Scan for the cell matching the given text and deliver its [x, y] coordinate at center. 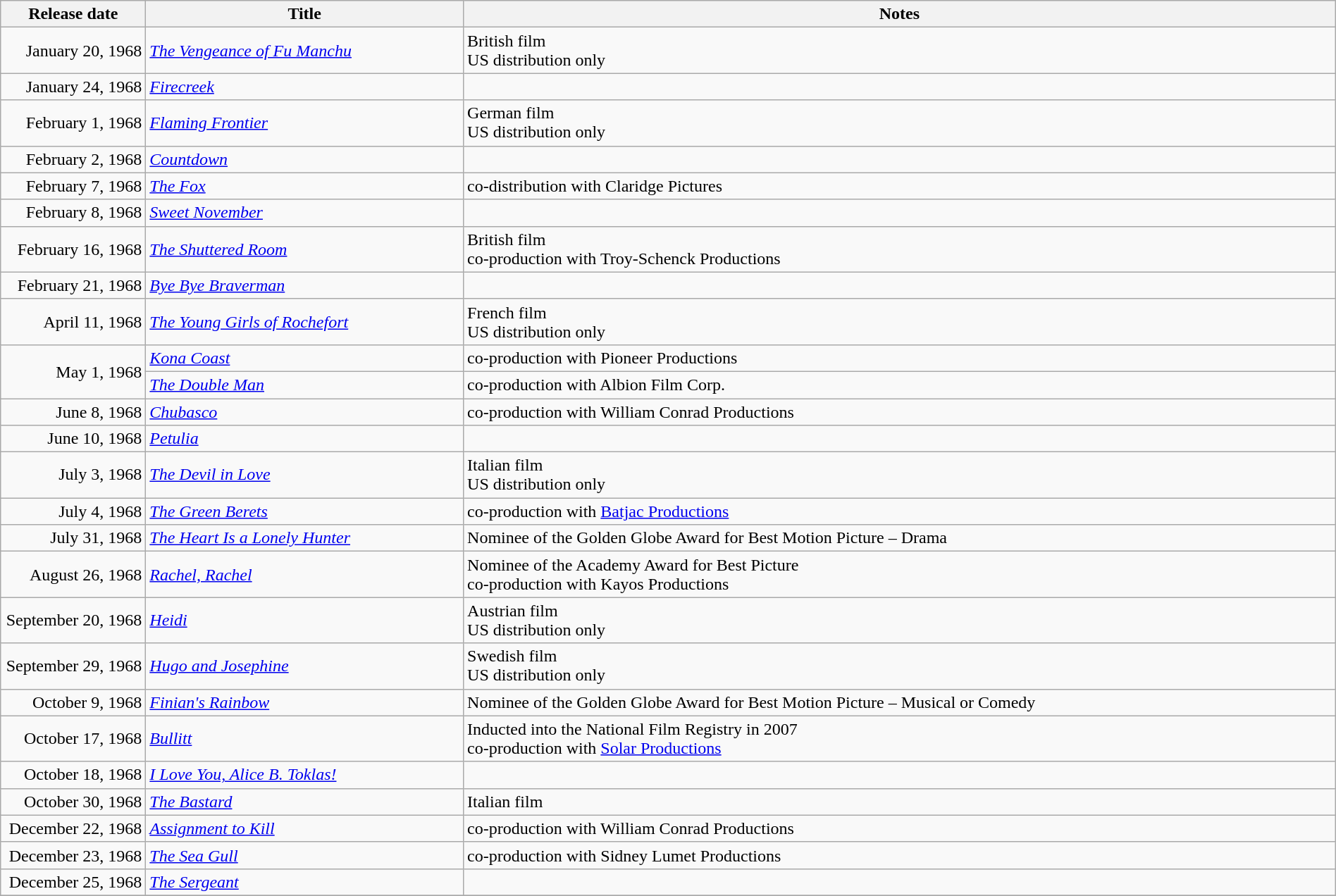
British filmUS distribution only [900, 51]
Inducted into the National Film Registry in 2007co-production with Solar Productions [900, 738]
August 26, 1968 [73, 575]
July 4, 1968 [73, 511]
Kona Coast [304, 358]
October 30, 1968 [73, 802]
February 2, 1968 [73, 159]
The Sea Gull [304, 855]
I Love You, Alice B. Toklas! [304, 775]
The Green Berets [304, 511]
Italian film [900, 802]
Finian's Rainbow [304, 702]
December 22, 1968 [73, 828]
German filmUS distribution only [900, 123]
Nominee of the Golden Globe Award for Best Motion Picture – Musical or Comedy [900, 702]
December 25, 1968 [73, 882]
July 3, 1968 [73, 475]
Chubasco [304, 412]
December 23, 1968 [73, 855]
October 18, 1968 [73, 775]
February 16, 1968 [73, 249]
June 8, 1968 [73, 412]
co-production with Pioneer Productions [900, 358]
October 17, 1968 [73, 738]
February 21, 1968 [73, 285]
Nominee of the Golden Globe Award for Best Motion Picture – Drama [900, 538]
February 1, 1968 [73, 123]
September 20, 1968 [73, 620]
Sweet November [304, 213]
October 9, 1968 [73, 702]
The Devil in Love [304, 475]
co-distribution with Claridge Pictures [900, 186]
Heidi [304, 620]
July 31, 1968 [73, 538]
Notes [900, 14]
British filmco-production with Troy-Schenck Productions [900, 249]
Release date [73, 14]
Swedish filmUS distribution only [900, 666]
The Bastard [304, 802]
The Vengeance of Fu Manchu [304, 51]
Austrian filmUS distribution only [900, 620]
co-production with Albion Film Corp. [900, 385]
Petulia [304, 439]
April 11, 1968 [73, 321]
co-production with Batjac Productions [900, 511]
Nominee of the Academy Award for Best Pictureco-production with Kayos Productions [900, 575]
January 24, 1968 [73, 87]
co-production with Sidney Lumet Productions [900, 855]
Firecreek [304, 87]
February 8, 1968 [73, 213]
The Young Girls of Rochefort [304, 321]
Flaming Frontier [304, 123]
January 20, 1968 [73, 51]
Rachel, Rachel [304, 575]
The Heart Is a Lonely Hunter [304, 538]
The Fox [304, 186]
Italian filmUS distribution only [900, 475]
February 7, 1968 [73, 186]
June 10, 1968 [73, 439]
Hugo and Josephine [304, 666]
The Double Man [304, 385]
The Shuttered Room [304, 249]
Countdown [304, 159]
Bye Bye Braverman [304, 285]
Assignment to Kill [304, 828]
Bullitt [304, 738]
September 29, 1968 [73, 666]
French filmUS distribution only [900, 321]
Title [304, 14]
The Sergeant [304, 882]
May 1, 1968 [73, 371]
